Pinpoint the cell where the given text exists, returning its [x, y] midpoint coordinate. 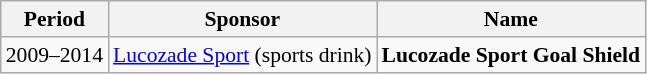
Name [512, 19]
2009–2014 [54, 55]
Lucozade Sport Goal Shield [512, 55]
Lucozade Sport (sports drink) [242, 55]
Period [54, 19]
Sponsor [242, 19]
